Return the [x, y] coordinate for the center point of the cell that contains the specified text.  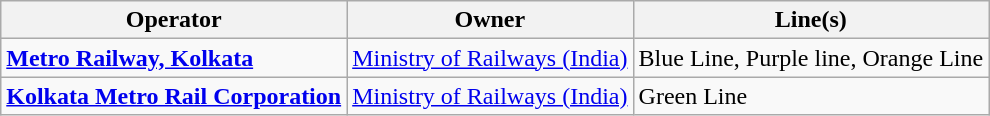
Metro Railway, Kolkata [174, 58]
Line(s) [811, 20]
Green Line [811, 96]
Operator [174, 20]
Kolkata Metro Rail Corporation [174, 96]
Owner [490, 20]
Blue Line, Purple line, Orange Line [811, 58]
